For the text-containing cell, return its midpoint in [X, Y] coordinate format. 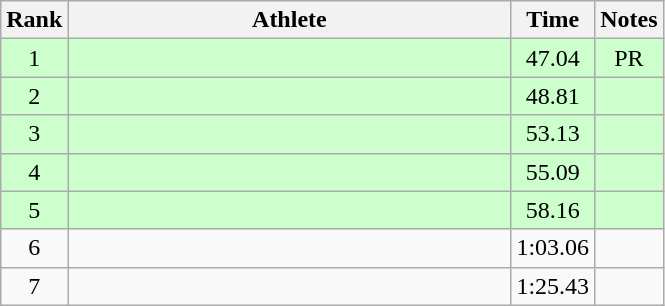
Time [553, 20]
58.16 [553, 210]
5 [34, 210]
Notes [629, 20]
47.04 [553, 58]
3 [34, 134]
4 [34, 172]
2 [34, 96]
1:25.43 [553, 286]
48.81 [553, 96]
55.09 [553, 172]
1:03.06 [553, 248]
7 [34, 286]
53.13 [553, 134]
PR [629, 58]
Athlete [290, 20]
6 [34, 248]
1 [34, 58]
Rank [34, 20]
